Return the [x, y] coordinate for the center point of the cell that contains the specified text.  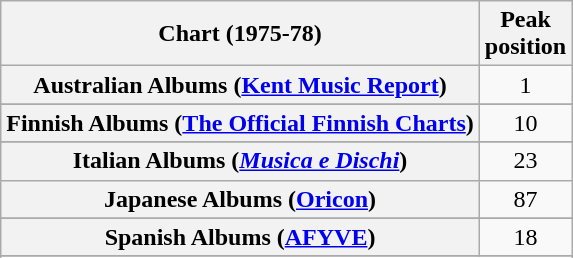
23 [525, 161]
10 [525, 123]
Italian Albums (Musica e Dischi) [240, 161]
Japanese Albums (Oricon) [240, 199]
Peak position [525, 34]
Finnish Albums (The Official Finnish Charts) [240, 123]
87 [525, 199]
Chart (1975-78) [240, 34]
Spanish Albums (AFYVE) [240, 237]
1 [525, 85]
18 [525, 237]
Australian Albums (Kent Music Report) [240, 85]
